Return (X, Y) of the center of cell containing provided text 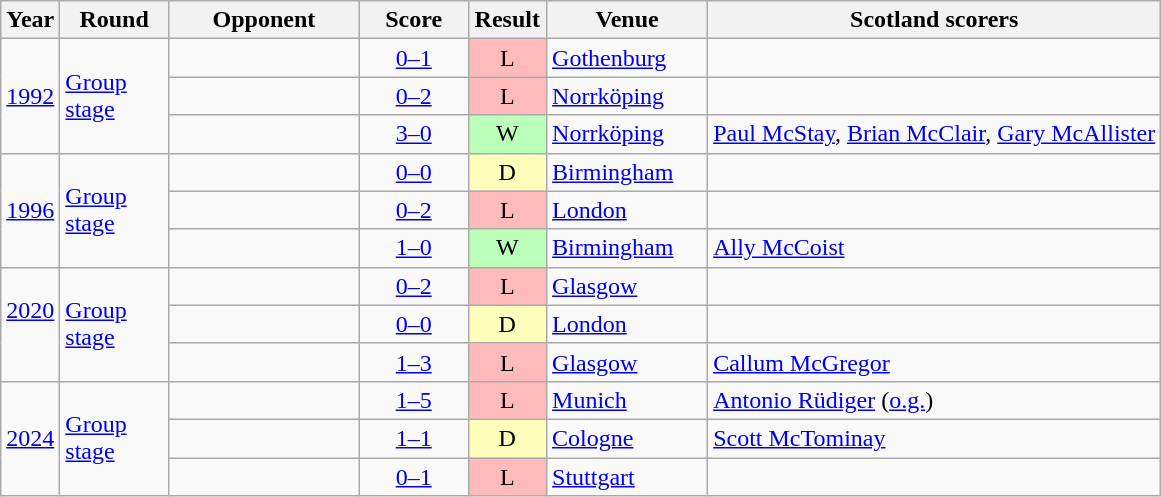
Round (114, 20)
Cologne (628, 438)
Year (30, 20)
Callum McGregor (934, 362)
1992 (30, 96)
2024 (30, 438)
3–0 (414, 134)
Venue (628, 20)
Result (508, 20)
2020 (30, 324)
1–0 (414, 248)
1–5 (414, 400)
Antonio Rüdiger (o.g.) (934, 400)
Paul McStay, Brian McClair, Gary McAllister (934, 134)
Opponent (264, 20)
Scotland scorers (934, 20)
Score (414, 20)
1–1 (414, 438)
Munich (628, 400)
Scott McTominay (934, 438)
Gothenburg (628, 58)
1996 (30, 210)
Ally McCoist (934, 248)
1–3 (414, 362)
Stuttgart (628, 477)
